For the text-containing cell, return its midpoint in (x, y) coordinate format. 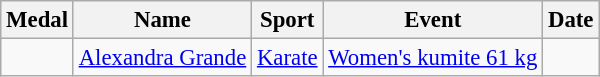
Alexandra Grande (162, 58)
Sport (288, 20)
Event (433, 20)
Name (162, 20)
Medal (38, 20)
Date (571, 20)
Women's kumite 61 kg (433, 58)
Karate (288, 58)
